Return the (X, Y) coordinate for the center point of the cell that contains the specified text.  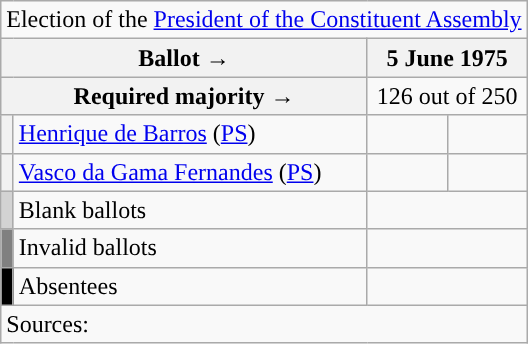
Sources: (264, 324)
5 June 1975 (447, 58)
126 out of 250 (447, 96)
Ballot → (184, 58)
Blank ballots (190, 210)
Invalid ballots (190, 248)
Henrique de Barros (PS) (190, 134)
Absentees (190, 286)
Vasco da Gama Fernandes (PS) (190, 172)
Required majority → (184, 96)
Election of the President of the Constituent Assembly (264, 20)
